Find where the given text appears and provide that cell's center as [X, Y] coordinate. 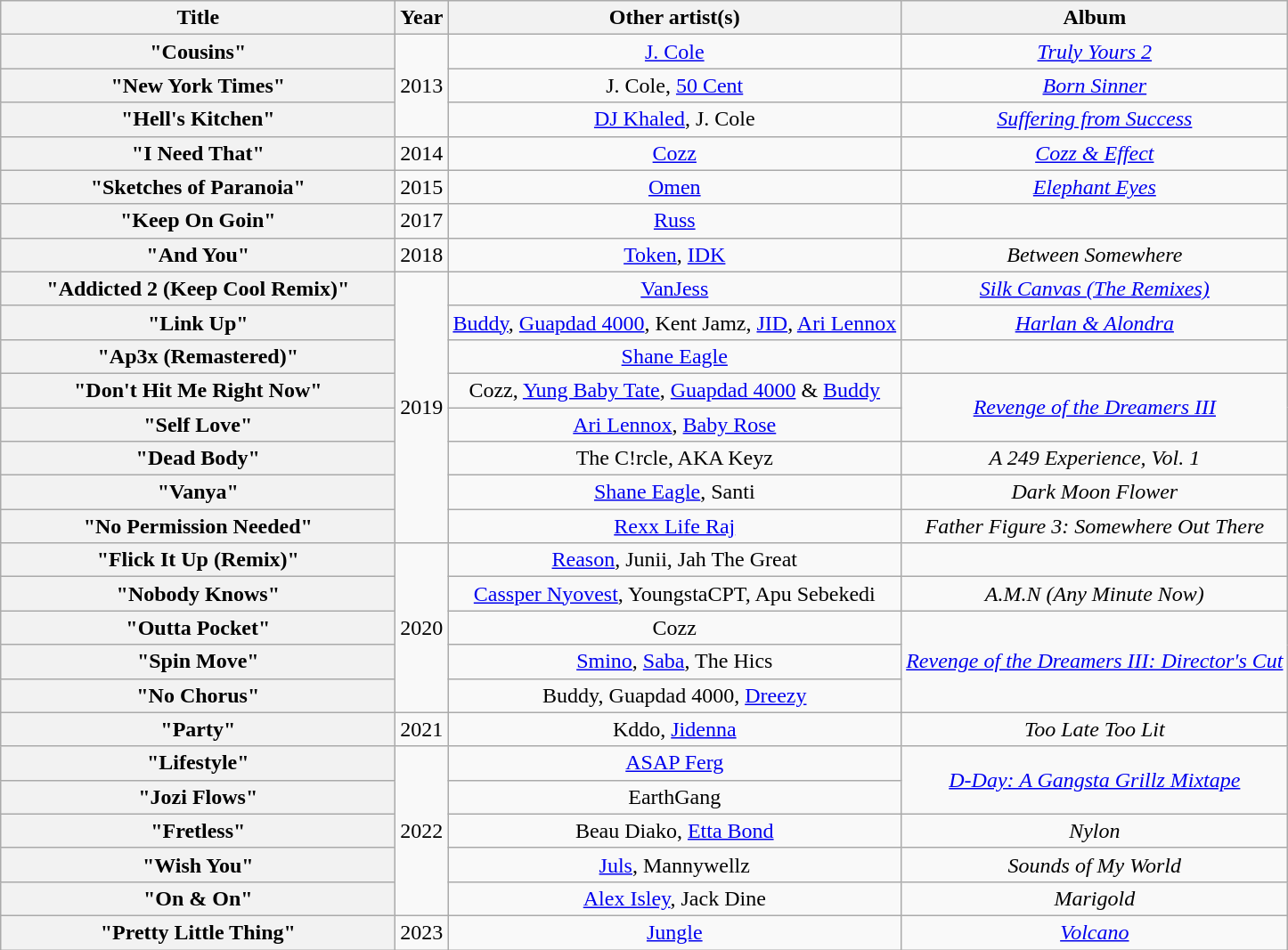
2022 [422, 831]
A 249 Experience, Vol. 1 [1095, 459]
Alex Isley, Jack Dine [675, 898]
Revenge of the Dreamers III [1095, 407]
2015 [422, 187]
"Pretty Little Thing" [198, 932]
"Party" [198, 729]
2014 [422, 153]
Silk Canvas (The Remixes) [1095, 288]
VanJess [675, 288]
Born Sinner [1095, 85]
Suffering from Success [1095, 119]
Truly Yours 2 [1095, 52]
J. Cole, 50 Cent [675, 85]
EarthGang [675, 797]
"And You" [198, 255]
"Cousins" [198, 52]
"No Chorus" [198, 695]
Shane Eagle [675, 356]
"Link Up" [198, 322]
Buddy, Guapdad 4000, Kent Jamz, JID, Ari Lennox [675, 322]
Cassper Nyovest, YoungstaCPT, Apu Sebekedi [675, 594]
"Self Love" [198, 425]
Token, IDK [675, 255]
"Fretless" [198, 831]
Harlan & Alondra [1095, 322]
J. Cole [675, 52]
D-Day: A Gangsta Grillz Mixtape [1095, 780]
"Ap3x (Remastered)" [198, 356]
Cozz, Yung Baby Tate, Guapdad 4000 & Buddy [675, 390]
2021 [422, 729]
"Addicted 2 (Keep Cool Remix)" [198, 288]
"Vanya" [198, 492]
ASAP Ferg [675, 763]
Shane Eagle, Santi [675, 492]
Volcano [1095, 932]
"No Permission Needed" [198, 526]
A.M.N (Any Minute Now) [1095, 594]
"Spin Move" [198, 662]
"Nobody Knows" [198, 594]
"Lifestyle" [198, 763]
Album [1095, 18]
Jungle [675, 932]
"Flick It Up (Remix)" [198, 560]
Nylon [1095, 831]
"On & On" [198, 898]
"Sketches of Paranoia" [198, 187]
Sounds of My World [1095, 865]
Too Late Too Lit [1095, 729]
Buddy, Guapdad 4000, Dreezy [675, 695]
Smino, Saba, The Hics [675, 662]
2017 [422, 221]
Dark Moon Flower [1095, 492]
Omen [675, 187]
2013 [422, 85]
Ari Lennox, Baby Rose [675, 425]
Revenge of the Dreamers III: Director's Cut [1095, 662]
Beau Diako, Etta Bond [675, 831]
Marigold [1095, 898]
Title [198, 18]
2020 [422, 628]
2019 [422, 407]
"Dead Body" [198, 459]
"Hell's Kitchen" [198, 119]
2018 [422, 255]
Rexx Life Raj [675, 526]
Russ [675, 221]
"New York Times" [198, 85]
"Keep On Goin" [198, 221]
Reason, Junii, Jah The Great [675, 560]
2023 [422, 932]
Cozz & Effect [1095, 153]
Year [422, 18]
"Outta Pocket" [198, 628]
DJ Khaled, J. Cole [675, 119]
"Jozi Flows" [198, 797]
Other artist(s) [675, 18]
Between Somewhere [1095, 255]
Juls, Mannywellz [675, 865]
"Wish You" [198, 865]
"Don't Hit Me Right Now" [198, 390]
The C!rcle, AKA Keyz [675, 459]
Elephant Eyes [1095, 187]
Kddo, Jidenna [675, 729]
Father Figure 3: Somewhere Out There [1095, 526]
"I Need That" [198, 153]
